Identify which cell holds the provided text, then report its (x, y) central coordinate. 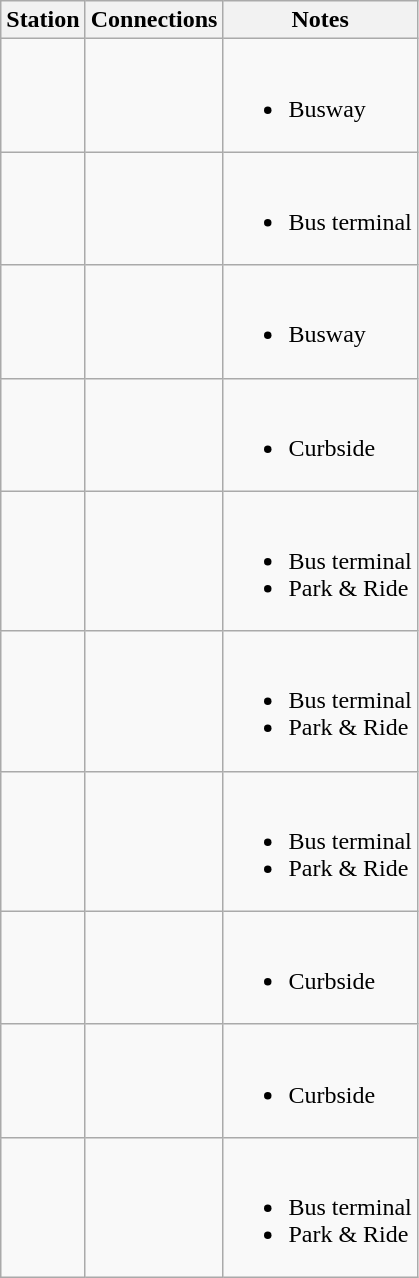
Notes (320, 20)
Bus terminal (320, 208)
Connections (154, 20)
Station (43, 20)
